Pinpoint the cell where the given text exists, returning its (X, Y) midpoint coordinate. 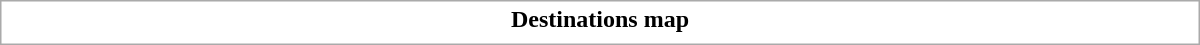
Destinations map (600, 19)
